Detect which cell encompasses the target text, then output its (X, Y) center coordinate. 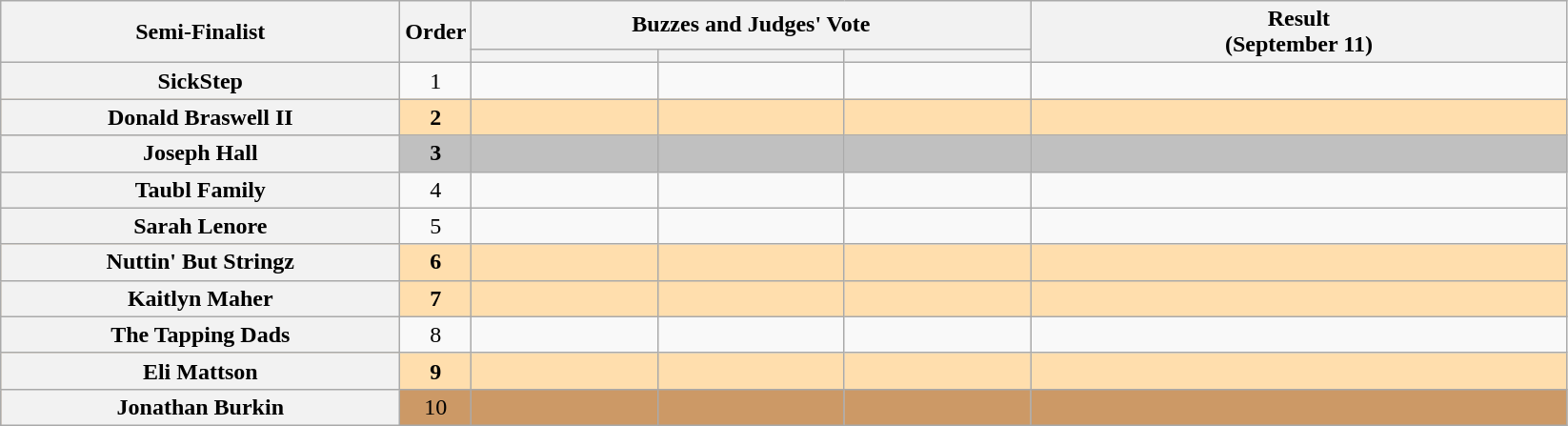
Joseph Hall (200, 153)
3 (436, 153)
Jonathan Burkin (200, 407)
6 (436, 262)
Kaitlyn Maher (200, 298)
The Tapping Dads (200, 335)
7 (436, 298)
10 (436, 407)
1 (436, 81)
Eli Mattson (200, 371)
Result (September 11) (1299, 32)
8 (436, 335)
Buzzes and Judges' Vote (751, 25)
Nuttin' But Stringz (200, 262)
Donald Braswell II (200, 117)
SickStep (200, 81)
Sarah Lenore (200, 226)
Semi-Finalist (200, 32)
Order (436, 32)
2 (436, 117)
9 (436, 371)
Taubl Family (200, 190)
5 (436, 226)
4 (436, 190)
